Locate the cell with the specified text and output its (X, Y) center coordinate. 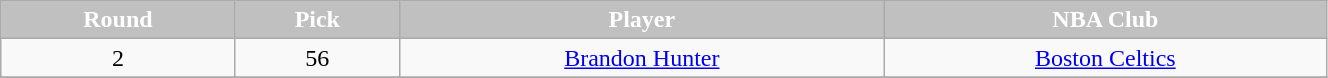
Brandon Hunter (642, 58)
2 (118, 58)
Round (118, 20)
Player (642, 20)
NBA Club (1105, 20)
Pick (317, 20)
56 (317, 58)
Boston Celtics (1105, 58)
